Provide the (x, y) coordinate of the cell's center where the given text is located.  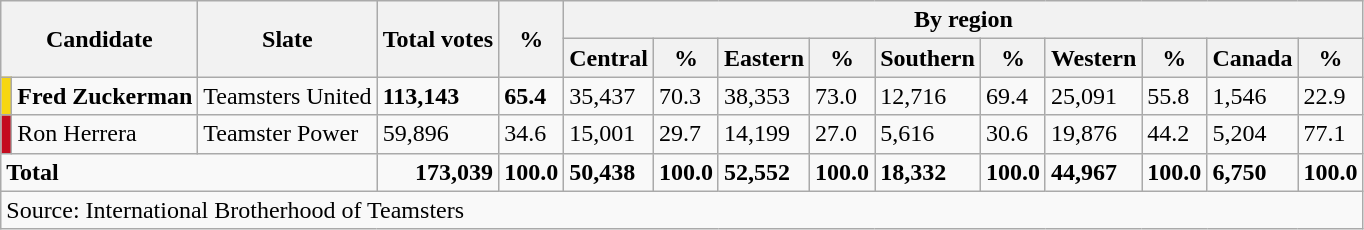
19,876 (1093, 134)
14,199 (764, 134)
50,438 (609, 172)
35,437 (609, 96)
173,039 (438, 172)
Eastern (764, 58)
70.3 (686, 96)
30.6 (1012, 134)
55.8 (1174, 96)
Teamsters United (288, 96)
29.7 (686, 134)
5,204 (1252, 134)
15,001 (609, 134)
69.4 (1012, 96)
Western (1093, 58)
38,353 (764, 96)
Ron Herrera (105, 134)
Slate (288, 39)
By region (964, 20)
Southern (928, 58)
18,332 (928, 172)
Total (189, 172)
65.4 (532, 96)
34.6 (532, 134)
Fred Zuckerman (105, 96)
59,896 (438, 134)
27.0 (842, 134)
5,616 (928, 134)
77.1 (1330, 134)
Total votes (438, 39)
44.2 (1174, 134)
Teamster Power (288, 134)
Source: International Brotherhood of Teamsters (682, 210)
6,750 (1252, 172)
73.0 (842, 96)
1,546 (1252, 96)
12,716 (928, 96)
Candidate (100, 39)
22.9 (1330, 96)
Central (609, 58)
Canada (1252, 58)
44,967 (1093, 172)
25,091 (1093, 96)
52,552 (764, 172)
113,143 (438, 96)
